Capture the cell that displays the provided text and extract its [X, Y] central coordinate. 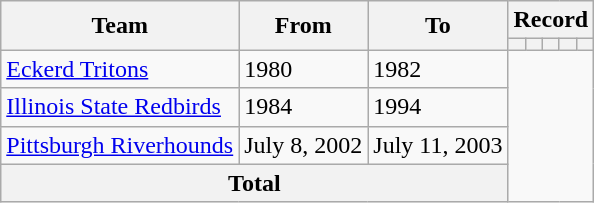
1994 [438, 107]
July 11, 2003 [438, 145]
1982 [438, 69]
Total [254, 183]
To [438, 26]
From [304, 26]
Record [551, 20]
Team [120, 26]
1980 [304, 69]
Pittsburgh Riverhounds [120, 145]
1984 [304, 107]
Eckerd Tritons [120, 69]
July 8, 2002 [304, 145]
Illinois State Redbirds [120, 107]
